Pinpoint the cell where the given text exists, returning its [X, Y] midpoint coordinate. 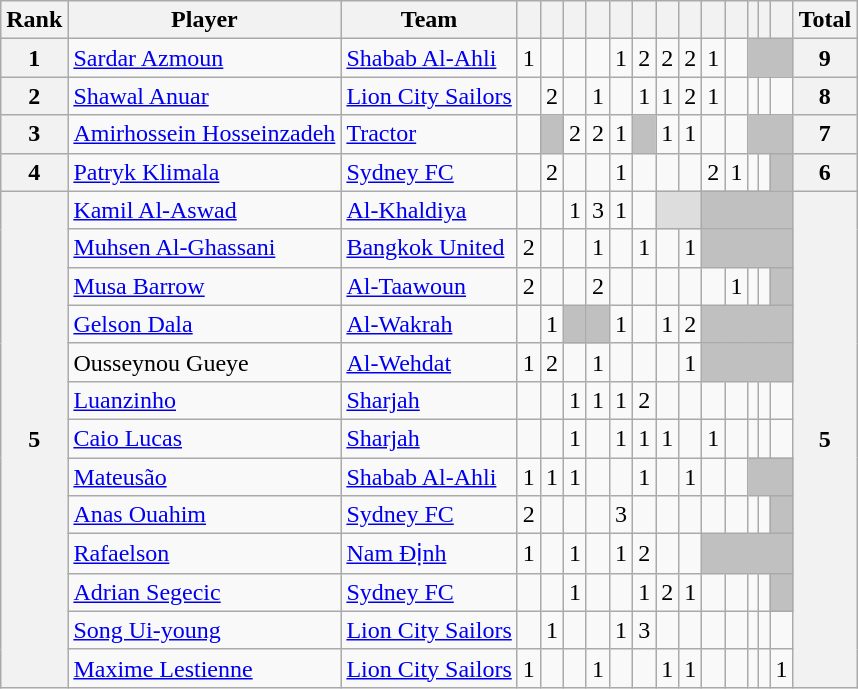
Bangkok United [429, 248]
Mateusão [204, 477]
Gelson Dala [204, 324]
Song Ui-young [204, 630]
Al-Taawoun [429, 286]
4 [34, 172]
Ousseynou Gueye [204, 362]
Total [825, 20]
Adrian Segecic [204, 592]
Musa Barrow [204, 286]
Rafaelson [204, 554]
Sardar Azmoun [204, 58]
Shawal Anuar [204, 96]
Patryk Klimala [204, 172]
Amirhossein Hosseinzadeh [204, 134]
Rank [34, 20]
7 [825, 134]
Kamil Al-Aswad [204, 210]
Player [204, 20]
Maxime Lestienne [204, 668]
Al-Wehdat [429, 362]
Luanzinho [204, 400]
Al-Khaldiya [429, 210]
Al-Wakrah [429, 324]
Nam Định [429, 554]
6 [825, 172]
Muhsen Al-Ghassani [204, 248]
Tractor [429, 134]
Anas Ouahim [204, 515]
Team [429, 20]
8 [825, 96]
9 [825, 58]
Caio Lucas [204, 438]
